Extract the [x, y] coordinate from the center of the cell holding the provided text.  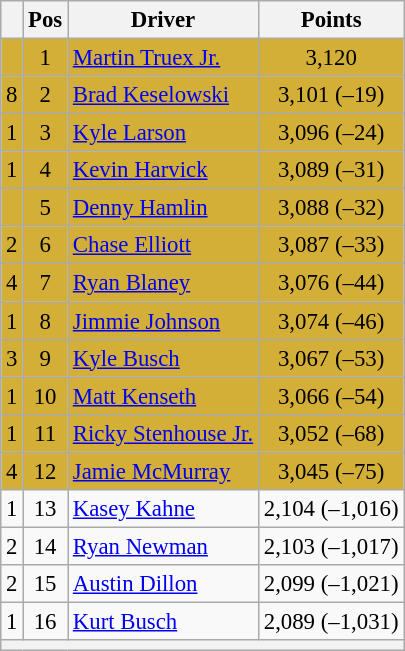
5 [46, 208]
13 [46, 509]
3,096 (–24) [330, 133]
3,067 (–53) [330, 358]
11 [46, 433]
14 [46, 546]
Ricky Stenhouse Jr. [164, 433]
10 [46, 396]
3,045 (–75) [330, 471]
3,076 (–44) [330, 283]
3,120 [330, 58]
Driver [164, 20]
2,104 (–1,016) [330, 509]
Ryan Blaney [164, 283]
12 [46, 471]
2,099 (–1,021) [330, 584]
Jamie McMurray [164, 471]
3,087 (–33) [330, 245]
Martin Truex Jr. [164, 58]
2,103 (–1,017) [330, 546]
Matt Kenseth [164, 396]
Kevin Harvick [164, 170]
Kurt Busch [164, 621]
3,101 (–19) [330, 95]
15 [46, 584]
16 [46, 621]
Austin Dillon [164, 584]
3,088 (–32) [330, 208]
6 [46, 245]
Jimmie Johnson [164, 321]
Kyle Larson [164, 133]
3,089 (–31) [330, 170]
7 [46, 283]
3,066 (–54) [330, 396]
2,089 (–1,031) [330, 621]
9 [46, 358]
Pos [46, 20]
Chase Elliott [164, 245]
3,074 (–46) [330, 321]
Brad Keselowski [164, 95]
3,052 (–68) [330, 433]
Kasey Kahne [164, 509]
Ryan Newman [164, 546]
Points [330, 20]
Denny Hamlin [164, 208]
Kyle Busch [164, 358]
